Detect which cell encompasses the target text, then output its [X, Y] center coordinate. 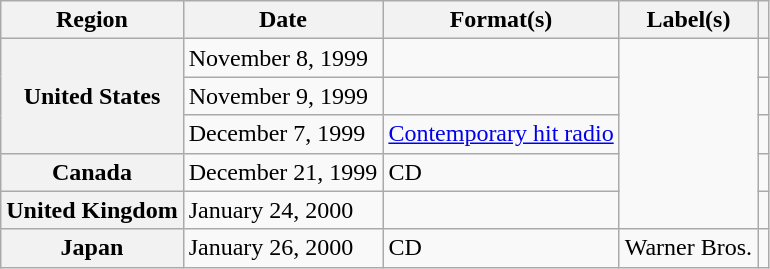
Contemporary hit radio [501, 134]
United States [92, 96]
Date [283, 20]
Canada [92, 172]
Format(s) [501, 20]
Warner Bros. [688, 248]
Region [92, 20]
Label(s) [688, 20]
December 21, 1999 [283, 172]
January 24, 2000 [283, 210]
January 26, 2000 [283, 248]
Japan [92, 248]
December 7, 1999 [283, 134]
November 8, 1999 [283, 58]
United Kingdom [92, 210]
November 9, 1999 [283, 96]
